Return [X, Y] of the center of cell containing provided text 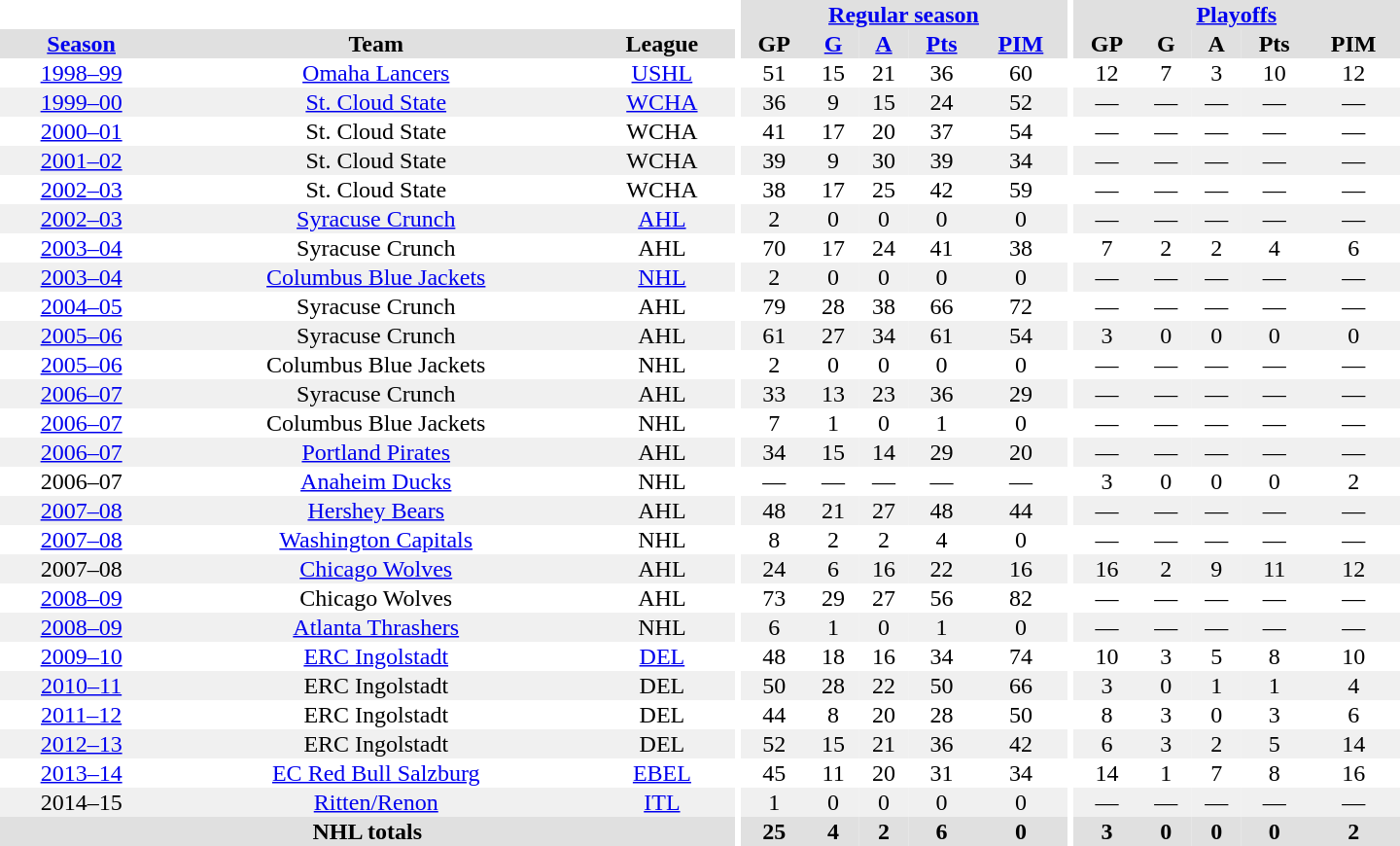
Omaha Lancers [375, 73]
Playoffs [1237, 15]
Atlanta Thrashers [375, 627]
2014–15 [82, 802]
59 [1021, 190]
USHL [661, 73]
82 [1021, 598]
18 [833, 656]
1998–99 [82, 73]
31 [941, 773]
23 [884, 394]
Ritten/Renon [375, 802]
33 [774, 394]
2012–13 [82, 744]
2000–01 [82, 131]
2011–12 [82, 715]
1999–00 [82, 102]
Season [82, 44]
60 [1021, 73]
Hershey Bears [375, 511]
2010–11 [82, 686]
2013–14 [82, 773]
37 [941, 131]
70 [774, 248]
73 [774, 598]
Team [375, 44]
EBEL [661, 773]
30 [884, 160]
Regular season [903, 15]
51 [774, 73]
League [661, 44]
2001–02 [82, 160]
2004–05 [82, 306]
72 [1021, 306]
Anaheim Ducks [375, 481]
74 [1021, 656]
Portland Pirates [375, 452]
45 [774, 773]
EC Red Bull Salzburg [375, 773]
Washington Capitals [375, 540]
79 [774, 306]
ITL [661, 802]
13 [833, 394]
2009–10 [82, 656]
56 [941, 598]
NHL totals [367, 831]
